Provide the [X, Y] coordinate of the cell's center where the given text is located.  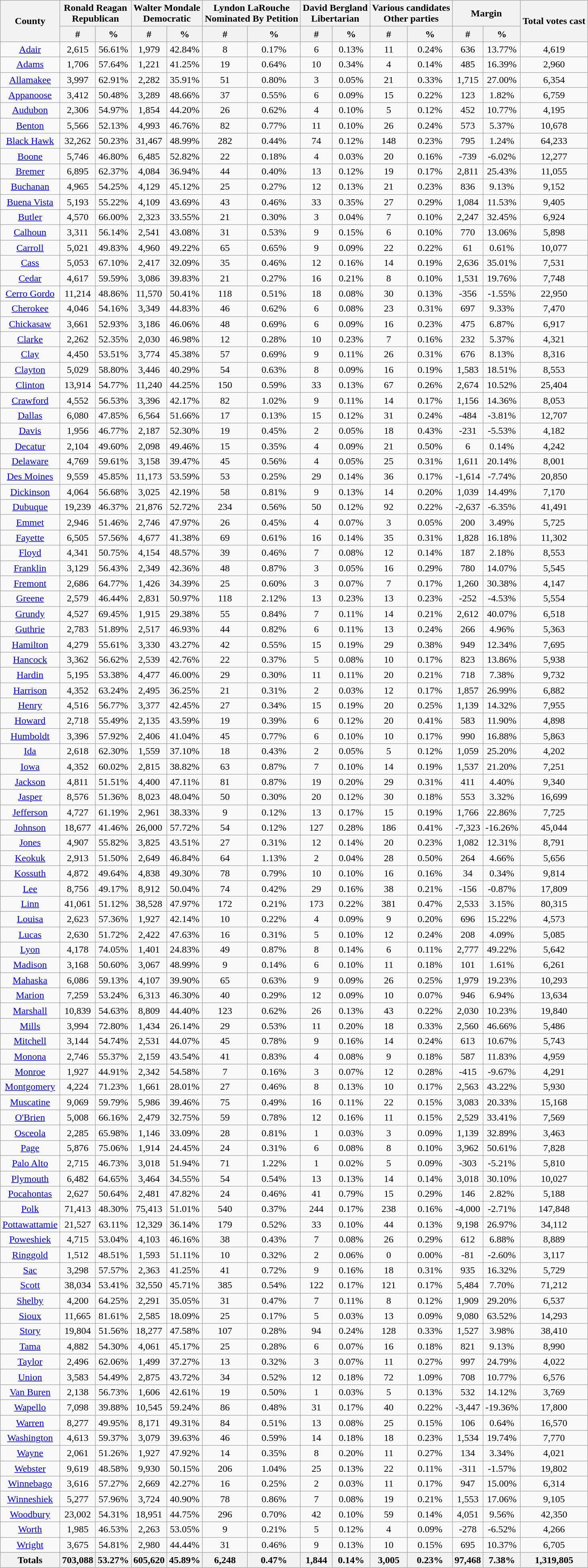
47.85% [113, 415]
84 [225, 1423]
42.61% [184, 1392]
-311 [467, 1469]
36.14% [184, 1224]
718 [467, 675]
Sac [30, 1270]
11,055 [554, 171]
Taylor [30, 1362]
7,470 [554, 309]
8,990 [554, 1346]
13,634 [554, 995]
3,311 [78, 233]
56.43% [113, 568]
3,769 [554, 1392]
2,098 [149, 446]
9,080 [467, 1316]
1,706 [78, 65]
Polk [30, 1209]
475 [467, 324]
49.46% [184, 446]
2,627 [78, 1194]
38.33% [184, 812]
42.27% [184, 1484]
11,240 [149, 385]
13.06% [502, 233]
57.92% [113, 736]
48.30% [113, 1209]
11.53% [502, 202]
2,623 [78, 919]
46.98% [184, 339]
Lucas [30, 935]
10,077 [554, 248]
9,814 [554, 873]
52.35% [113, 339]
6,505 [78, 538]
57.96% [113, 1499]
2,363 [149, 1270]
2,618 [78, 751]
Page [30, 1148]
2,541 [149, 233]
10.23% [502, 1011]
64,233 [554, 141]
2,669 [149, 1484]
45.85% [113, 477]
-303 [467, 1163]
5,876 [78, 1148]
Harrison [30, 690]
39.46% [184, 1102]
4,527 [78, 614]
134 [467, 1453]
51.51% [113, 782]
7,695 [554, 644]
37.27% [184, 1362]
1,084 [467, 202]
44.40% [184, 1011]
44.75% [184, 1514]
2,138 [78, 1392]
57 [225, 354]
50.64% [113, 1194]
5,486 [554, 1026]
86 [225, 1407]
David BerglandLibertarian [335, 14]
15.00% [502, 1484]
12,277 [554, 156]
Marion [30, 995]
18,277 [149, 1331]
55.22% [113, 202]
1,661 [149, 1087]
Worth [30, 1530]
44.25% [184, 385]
2,875 [149, 1377]
5,085 [554, 935]
47.11% [184, 782]
53.38% [113, 675]
36 [389, 477]
Clay [30, 354]
8,023 [149, 797]
38,528 [149, 904]
Benton [30, 125]
2,282 [149, 80]
54.74% [113, 1041]
50.41% [184, 293]
1,260 [467, 583]
6,313 [149, 995]
56.62% [113, 660]
4,046 [78, 309]
5,008 [78, 1117]
3,616 [78, 1484]
43.51% [184, 843]
15,168 [554, 1102]
Wayne [30, 1453]
1,534 [467, 1438]
6,924 [554, 217]
40.29% [184, 370]
3,086 [149, 278]
25.43% [502, 171]
Washington [30, 1438]
Black Hawk [30, 141]
55.37% [113, 1056]
770 [467, 233]
2,517 [149, 629]
7,569 [554, 1117]
5,029 [78, 370]
51.56% [113, 1331]
45.71% [184, 1285]
16.18% [502, 538]
62.06% [113, 1362]
5,566 [78, 125]
54.49% [113, 1377]
Walter MondaleDemocratic [167, 14]
46.77% [113, 431]
63 [225, 767]
23,002 [78, 1514]
45.17% [184, 1346]
1.04% [274, 1469]
45.38% [184, 354]
35.91% [184, 80]
49.30% [184, 873]
0.02% [351, 1163]
Floyd [30, 553]
5,863 [554, 736]
5,743 [554, 1041]
41,061 [78, 904]
605,620 [149, 1560]
51.50% [113, 858]
17,809 [554, 888]
935 [467, 1270]
46.84% [184, 858]
64.77% [113, 583]
42.19% [184, 492]
19,239 [78, 507]
Carroll [30, 248]
50.97% [184, 599]
Buena Vista [30, 202]
5,725 [554, 522]
50.04% [184, 888]
5,656 [554, 858]
4,242 [554, 446]
Keokuk [30, 858]
24.83% [184, 950]
Adams [30, 65]
146 [467, 1194]
1,156 [467, 400]
44.83% [184, 309]
53.05% [184, 1530]
Totals [30, 1560]
1,985 [78, 1530]
-4.53% [502, 599]
46.93% [184, 629]
Des Moines [30, 477]
14.12% [502, 1392]
2,636 [467, 263]
17 [225, 415]
53.51% [113, 354]
946 [467, 995]
21.20% [502, 767]
4,182 [554, 431]
20,850 [554, 477]
8,277 [78, 1423]
4,341 [78, 553]
Jefferson [30, 812]
-9.67% [502, 1072]
64 [225, 858]
66.00% [113, 217]
-7,323 [467, 827]
-0.87% [502, 888]
1,527 [467, 1331]
1,537 [467, 767]
3,117 [554, 1255]
3,825 [149, 843]
Jones [30, 843]
0.38% [430, 644]
1,146 [149, 1133]
92 [389, 507]
53.27% [113, 1560]
48.57% [184, 553]
150 [225, 385]
Humboldt [30, 736]
4.09% [502, 935]
Webster [30, 1469]
49.95% [113, 1423]
636 [467, 49]
14.07% [502, 568]
5,938 [554, 660]
42.36% [184, 568]
2,913 [78, 858]
Dubuque [30, 507]
3,349 [149, 309]
51.12% [113, 904]
-19.36% [502, 1407]
39.63% [184, 1438]
2,417 [149, 263]
2,961 [149, 812]
0.83% [274, 1056]
20.14% [502, 461]
106 [467, 1423]
46.53% [113, 1530]
Fremont [30, 583]
Audubon [30, 110]
57.36% [113, 919]
59.59% [113, 278]
10,545 [149, 1407]
Henry [30, 706]
5,188 [554, 1194]
2,980 [149, 1545]
5,195 [78, 675]
1,593 [149, 1255]
Kossuth [30, 873]
6,564 [149, 415]
6,261 [554, 965]
2,777 [467, 950]
Calhoun [30, 233]
20.33% [502, 1102]
2,323 [149, 217]
51.26% [113, 1453]
51.36% [113, 797]
990 [467, 736]
4,715 [78, 1240]
2,612 [467, 614]
997 [467, 1362]
4,613 [78, 1438]
33.09% [184, 1133]
411 [467, 782]
1,319,805 [554, 1560]
0.06% [351, 1255]
6,705 [554, 1545]
35.05% [184, 1301]
32.45% [502, 217]
56.73% [113, 1392]
45.12% [184, 186]
48.51% [113, 1255]
Lee [30, 888]
55.49% [113, 721]
385 [225, 1285]
-5.53% [502, 431]
5,986 [149, 1102]
Johnson [30, 827]
4,021 [554, 1453]
15.22% [502, 919]
4,321 [554, 339]
2,815 [149, 767]
1,426 [149, 583]
4,898 [554, 721]
53.24% [113, 995]
6,576 [554, 1377]
1,915 [149, 614]
107 [225, 1331]
4,154 [149, 553]
35.01% [502, 263]
Emmet [30, 522]
6,248 [225, 1560]
Van Buren [30, 1392]
1.24% [502, 141]
0.39% [274, 721]
26.99% [502, 690]
Monroe [30, 1072]
59.61% [113, 461]
1,531 [467, 278]
4,965 [78, 186]
Margin [486, 14]
58.80% [113, 370]
1,909 [467, 1301]
2,291 [149, 1301]
63.11% [113, 1224]
1,082 [467, 843]
4,103 [149, 1240]
187 [467, 553]
266 [467, 629]
-4,000 [467, 1209]
16,570 [554, 1423]
676 [467, 354]
29.20% [502, 1301]
54.77% [113, 385]
32.09% [184, 263]
40.07% [502, 614]
80,315 [554, 904]
41,491 [554, 507]
21,527 [78, 1224]
Lyon [30, 950]
62.30% [113, 751]
1,828 [467, 538]
Guthrie [30, 629]
4,907 [78, 843]
3,168 [78, 965]
Jasper [30, 797]
46.66% [502, 1026]
4,552 [78, 400]
147,848 [554, 1209]
2,263 [149, 1530]
11,173 [149, 477]
3,997 [78, 80]
Lyndon LaRoucheNominated By Petition [251, 14]
54.16% [113, 309]
24.45% [184, 1148]
1,221 [149, 65]
54.81% [113, 1545]
2,342 [149, 1072]
4,960 [149, 248]
62.37% [113, 171]
14.49% [502, 492]
1.13% [274, 858]
2,187 [149, 431]
3,005 [389, 1560]
39.90% [184, 980]
19.74% [502, 1438]
9,732 [554, 675]
3,661 [78, 324]
65.98% [113, 1133]
6,895 [78, 171]
59.24% [184, 1407]
-6.02% [502, 156]
12.31% [502, 843]
200 [467, 522]
573 [467, 125]
-7.74% [502, 477]
49.60% [113, 446]
2,715 [78, 1163]
Madison [30, 965]
4,291 [554, 1072]
60.02% [113, 767]
56.14% [113, 233]
Clayton [30, 370]
18.51% [502, 370]
56.77% [113, 706]
50.61% [502, 1148]
16,699 [554, 797]
72 [389, 1377]
5,021 [78, 248]
128 [389, 1331]
43.72% [184, 1377]
-3.81% [502, 415]
2,960 [554, 65]
381 [389, 904]
234 [225, 507]
4,147 [554, 583]
612 [467, 1240]
Plymouth [30, 1178]
3,583 [78, 1377]
50.15% [184, 1469]
452 [467, 110]
39.47% [184, 461]
Total votes cast [554, 21]
8,171 [149, 1423]
6,482 [78, 1178]
46.80% [113, 156]
14.32% [502, 706]
43.54% [184, 1056]
57.72% [184, 827]
27.00% [502, 80]
Cherokee [30, 309]
64.25% [113, 1301]
46.06% [184, 324]
Ronald ReaganRepublican [95, 14]
48.04% [184, 797]
Jackson [30, 782]
43.08% [184, 233]
54.58% [184, 1072]
3,079 [149, 1438]
583 [467, 721]
4,202 [554, 751]
4,769 [78, 461]
186 [389, 827]
94 [317, 1331]
46.00% [184, 675]
32.89% [502, 1133]
4,051 [467, 1514]
Davis [30, 431]
-2.71% [502, 1209]
232 [467, 339]
5,545 [554, 568]
1,606 [149, 1392]
2,262 [78, 339]
4,570 [78, 217]
4.66% [502, 858]
Iowa [30, 767]
2,630 [78, 935]
127 [317, 827]
8,912 [149, 888]
Adair [30, 49]
5,729 [554, 1270]
Delaware [30, 461]
7,955 [554, 706]
34.55% [184, 1178]
10,839 [78, 1011]
10.52% [502, 385]
9,198 [467, 1224]
947 [467, 1484]
5,277 [78, 1499]
4,178 [78, 950]
2,247 [467, 217]
Clinton [30, 385]
3,144 [78, 1041]
4,882 [78, 1346]
0.84% [274, 614]
44.91% [113, 1072]
41.38% [184, 538]
-6.52% [502, 1530]
8,576 [78, 797]
51.66% [184, 415]
2.12% [274, 599]
54.31% [113, 1514]
75 [225, 1102]
18,677 [78, 827]
Monona [30, 1056]
46.73% [113, 1163]
51.94% [184, 1163]
3,129 [78, 568]
57.64% [113, 65]
44.20% [184, 110]
45.89% [184, 1560]
Union [30, 1377]
4,022 [554, 1362]
40.90% [184, 1499]
696 [467, 919]
39.88% [113, 1407]
Woodbury [30, 1514]
587 [467, 1056]
2,674 [467, 385]
Bremer [30, 171]
4,872 [78, 873]
47.92% [184, 1453]
56.61% [113, 49]
53.41% [113, 1285]
39 [225, 553]
49.31% [184, 1423]
63.24% [113, 690]
97,468 [467, 1560]
41.46% [113, 827]
1.61% [502, 965]
2,135 [149, 721]
1,039 [467, 492]
4,838 [149, 873]
38.82% [184, 767]
59.79% [113, 1102]
0.82% [274, 629]
1,844 [317, 1560]
1,956 [78, 431]
61.19% [113, 812]
Mahaska [30, 980]
0.48% [274, 1407]
3,377 [149, 706]
46.37% [113, 507]
9,340 [554, 782]
Hamilton [30, 644]
2,946 [78, 522]
51.46% [113, 522]
53.59% [184, 477]
Sioux [30, 1316]
53.04% [113, 1240]
296 [225, 1514]
3,083 [467, 1102]
72.80% [113, 1026]
19,840 [554, 1011]
33.41% [502, 1117]
62.91% [113, 80]
1,854 [149, 110]
0 [389, 1255]
81.61% [113, 1316]
38,410 [554, 1331]
3.49% [502, 522]
67.10% [113, 263]
52.13% [113, 125]
Linn [30, 904]
101 [467, 965]
11.83% [502, 1056]
Appanoose [30, 95]
42.76% [184, 660]
Marshall [30, 1011]
34.39% [184, 583]
-1.57% [502, 1469]
173 [317, 904]
121 [389, 1285]
43.27% [184, 644]
4,617 [78, 278]
46.16% [184, 1240]
69.45% [113, 614]
2,061 [78, 1453]
42.17% [184, 400]
1,434 [149, 1026]
21,876 [149, 507]
59.37% [113, 1438]
57.27% [113, 1484]
10,293 [554, 980]
4,129 [149, 186]
Warren [30, 1423]
7,531 [554, 263]
8,756 [78, 888]
5,193 [78, 202]
16.32% [502, 1270]
6,537 [554, 1301]
Wright [30, 1545]
7,170 [554, 492]
55.82% [113, 843]
22.86% [502, 812]
71 [225, 1163]
122 [317, 1285]
2,811 [467, 171]
4,573 [554, 919]
4,084 [149, 171]
2,531 [149, 1041]
Franklin [30, 568]
75,413 [149, 1209]
5,898 [554, 233]
2,349 [149, 568]
56.53% [113, 400]
6,518 [554, 614]
2,533 [467, 904]
2,406 [149, 736]
7,251 [554, 767]
58 [225, 492]
57.56% [113, 538]
4.96% [502, 629]
1,512 [78, 1255]
Palo Alto [30, 1163]
4,266 [554, 1530]
0.70% [274, 1514]
6,086 [78, 980]
30.38% [502, 583]
8,316 [554, 354]
42.84% [184, 49]
2,718 [78, 721]
823 [467, 660]
7.70% [502, 1285]
Hancock [30, 660]
34,112 [554, 1224]
2.82% [502, 1194]
10.67% [502, 1041]
9,152 [554, 186]
49.83% [113, 248]
3,446 [149, 370]
172 [225, 904]
2,686 [78, 583]
-2.60% [502, 1255]
3,724 [149, 1499]
48.58% [113, 1469]
19,804 [78, 1331]
1,857 [467, 690]
4.40% [502, 782]
67 [389, 385]
Winnebago [30, 1484]
4,064 [78, 492]
0.42% [274, 888]
45,044 [554, 827]
Mitchell [30, 1041]
0.26% [430, 385]
2,831 [149, 599]
4,109 [149, 202]
28.01% [184, 1087]
43.22% [502, 1087]
Grundy [30, 614]
5,642 [554, 950]
3,067 [149, 965]
7,748 [554, 278]
-2,637 [467, 507]
18.09% [184, 1316]
Allamakee [30, 80]
Louisa [30, 919]
1,914 [149, 1148]
81 [225, 782]
75.06% [113, 1148]
Butler [30, 217]
0.44% [274, 141]
9,619 [78, 1469]
2,529 [467, 1117]
56.68% [113, 492]
-356 [467, 293]
Boone [30, 156]
695 [467, 1545]
31,467 [149, 141]
1,059 [467, 751]
51 [225, 80]
36.94% [184, 171]
46.76% [184, 125]
3,463 [554, 1133]
697 [467, 309]
1.09% [430, 1377]
32.75% [184, 1117]
32,262 [78, 141]
46.30% [184, 995]
8,889 [554, 1240]
5,746 [78, 156]
-1,614 [467, 477]
8,001 [554, 461]
3,298 [78, 1270]
6,354 [554, 80]
1.02% [274, 400]
3,675 [78, 1545]
13.86% [502, 660]
Dickinson [30, 492]
5,930 [554, 1087]
50.48% [113, 95]
Pocahontas [30, 1194]
0.86% [274, 1499]
2,479 [149, 1117]
61 [467, 248]
Cedar [30, 278]
5,053 [78, 263]
48.66% [184, 95]
4,477 [149, 675]
64.65% [113, 1178]
-739 [467, 156]
4,400 [149, 782]
0.65% [274, 248]
613 [467, 1041]
11,214 [78, 293]
9,069 [78, 1102]
5,810 [554, 1163]
-415 [467, 1072]
6.88% [502, 1240]
Cass [30, 263]
Winneshiek [30, 1499]
3.34% [502, 1453]
3,774 [149, 354]
3,994 [78, 1026]
0.72% [274, 1270]
3,186 [149, 324]
264 [467, 858]
Dallas [30, 415]
51.89% [113, 629]
7,098 [78, 1407]
Scott [30, 1285]
1,553 [467, 1499]
1.22% [274, 1163]
3,412 [78, 95]
-81 [467, 1255]
52.30% [184, 431]
1,715 [467, 80]
38,034 [78, 1285]
3,962 [467, 1148]
8,809 [149, 1011]
Ida [30, 751]
57.57% [113, 1270]
2,422 [149, 935]
11,570 [149, 293]
795 [467, 141]
17.06% [502, 1499]
44.07% [184, 1041]
48.86% [113, 293]
54.97% [113, 110]
9,559 [78, 477]
44.44% [184, 1545]
50.23% [113, 141]
4,727 [78, 812]
71.23% [113, 1087]
47.82% [184, 1194]
9.56% [502, 1514]
33.55% [184, 217]
836 [467, 186]
39.83% [184, 278]
7,828 [554, 1148]
4,107 [149, 980]
2,481 [149, 1194]
0.60% [274, 583]
2.18% [502, 553]
55 [225, 614]
14,293 [554, 1316]
3,330 [149, 644]
12.34% [502, 644]
-252 [467, 599]
18,951 [149, 1514]
6.87% [502, 324]
540 [225, 1209]
2,560 [467, 1026]
4,279 [78, 644]
7,770 [554, 1438]
O'Brien [30, 1117]
42,350 [554, 1514]
485 [467, 65]
54.25% [113, 186]
2,649 [149, 858]
244 [317, 1209]
11,665 [78, 1316]
23 [389, 309]
-5.21% [502, 1163]
9.33% [502, 309]
208 [467, 935]
238 [389, 1209]
49 [225, 950]
47.63% [184, 935]
8.13% [502, 354]
Various candidatesOther parties [411, 14]
Ringgold [30, 1255]
4,993 [149, 125]
County [30, 21]
37 [225, 95]
10,678 [554, 125]
10,027 [554, 1178]
9,405 [554, 202]
66.16% [113, 1117]
0.00% [430, 1255]
Hardin [30, 675]
1,583 [467, 370]
1,499 [149, 1362]
-278 [467, 1530]
0.80% [274, 80]
54.63% [113, 1011]
Chickasaw [30, 324]
24.79% [502, 1362]
-156 [467, 888]
4,200 [78, 1301]
43.59% [184, 721]
Greene [30, 599]
7,725 [554, 812]
49.17% [113, 888]
4,677 [149, 538]
179 [225, 1224]
Poweshiek [30, 1240]
Muscatine [30, 1102]
553 [467, 797]
Crawford [30, 400]
Pottawattamie [30, 1224]
3,158 [149, 461]
3,289 [149, 95]
Tama [30, 1346]
6,882 [554, 690]
1,559 [149, 751]
1,401 [149, 950]
6,759 [554, 95]
148 [389, 141]
6.94% [502, 995]
Clarke [30, 339]
5,484 [467, 1285]
1.82% [502, 95]
5,554 [554, 599]
3.15% [502, 904]
42.14% [184, 919]
50.60% [113, 965]
13.77% [502, 49]
Mills [30, 1026]
2,159 [149, 1056]
-484 [467, 415]
6,485 [149, 156]
26.97% [502, 1224]
282 [225, 141]
780 [467, 568]
Fayette [30, 538]
Cerro Gordo [30, 293]
Buchanan [30, 186]
206 [225, 1469]
-16.26% [502, 827]
2,615 [78, 49]
4,450 [78, 354]
6,314 [554, 1484]
71,212 [554, 1285]
3.32% [502, 797]
2,585 [149, 1316]
52.93% [113, 324]
8,053 [554, 400]
25.20% [502, 751]
4,516 [78, 706]
52.82% [184, 156]
19,802 [554, 1469]
14.36% [502, 400]
11.90% [502, 721]
16.88% [502, 736]
1,611 [467, 461]
708 [467, 1377]
Story [30, 1331]
7,259 [78, 995]
9,105 [554, 1499]
4,195 [554, 110]
46.44% [113, 599]
6,080 [78, 415]
-1.55% [502, 293]
32,550 [149, 1285]
49.64% [113, 873]
3.98% [502, 1331]
-231 [467, 431]
2,104 [78, 446]
19.76% [502, 278]
Montgomery [30, 1087]
25,404 [554, 385]
63.52% [502, 1316]
6,917 [554, 324]
36.25% [184, 690]
10.37% [502, 1545]
19.23% [502, 980]
42.45% [184, 706]
26.14% [184, 1026]
Howard [30, 721]
51.72% [113, 935]
51.11% [184, 1255]
3,025 [149, 492]
69 [225, 538]
Shelby [30, 1301]
5,363 [554, 629]
37.10% [184, 751]
2,579 [78, 599]
22,950 [554, 293]
13,914 [78, 385]
54.30% [113, 1346]
703,088 [78, 1560]
2,495 [149, 690]
17,800 [554, 1407]
41.04% [184, 736]
50.75% [113, 553]
30.10% [502, 1178]
2,306 [78, 110]
Wapello [30, 1407]
-3,447 [467, 1407]
532 [467, 1392]
8,791 [554, 843]
71,413 [78, 1209]
2,496 [78, 1362]
1,766 [467, 812]
51.01% [184, 1209]
4,619 [554, 49]
2,563 [467, 1087]
55.61% [113, 644]
4,224 [78, 1087]
9,930 [149, 1469]
4,061 [149, 1346]
11,302 [554, 538]
3,464 [149, 1178]
821 [467, 1346]
2,285 [78, 1133]
4,959 [554, 1056]
Osceola [30, 1133]
52.72% [184, 507]
4,811 [78, 782]
-6.35% [502, 507]
0.40% [274, 171]
53 [225, 477]
16.39% [502, 65]
43.69% [184, 202]
74.05% [113, 950]
3,362 [78, 660]
12,707 [554, 415]
59.13% [113, 980]
0.49% [274, 1102]
2,783 [78, 629]
26,000 [149, 827]
12,329 [149, 1224]
47.58% [184, 1331]
2,539 [149, 660]
29.38% [184, 614]
Decatur [30, 446]
949 [467, 644]
